Find where the given text appears and provide that cell's center as [x, y] coordinate. 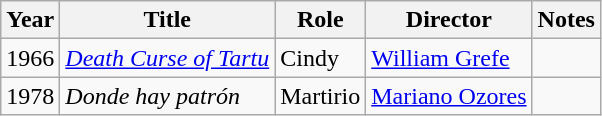
1966 [30, 58]
1978 [30, 96]
Notes [566, 20]
Title [168, 20]
Mariano Ozores [449, 96]
Death Curse of Tartu [168, 58]
Role [320, 20]
William Grefe [449, 58]
Cindy [320, 58]
Donde hay patrón [168, 96]
Director [449, 20]
Martirio [320, 96]
Year [30, 20]
